Scan for the cell matching the given text and deliver its [X, Y] coordinate at center. 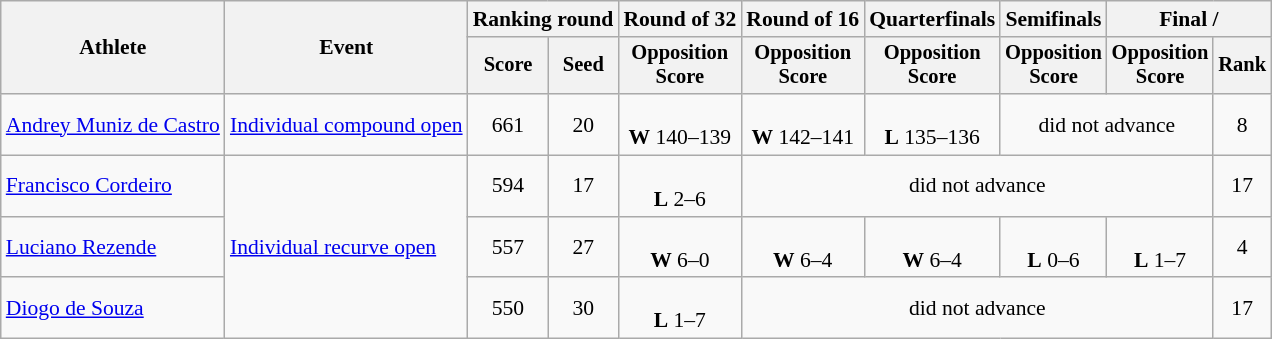
Francisco Cordeiro [113, 186]
L 0–6 [1054, 248]
Diogo de Souza [113, 308]
27 [583, 248]
20 [583, 124]
Round of 16 [802, 19]
W 142–141 [802, 124]
594 [508, 186]
550 [508, 308]
Final / [1189, 19]
W 140–139 [680, 124]
Athlete [113, 48]
557 [508, 248]
Score [508, 66]
661 [508, 124]
Quarterfinals [932, 19]
L 2–6 [680, 186]
Rank [1242, 66]
L 135–136 [932, 124]
Luciano Rezende [113, 248]
Seed [583, 66]
Individual recurve open [346, 248]
W 6–0 [680, 248]
Andrey Muniz de Castro [113, 124]
Round of 32 [680, 19]
Semifinals [1054, 19]
Event [346, 48]
4 [1242, 248]
8 [1242, 124]
Individual compound open [346, 124]
Ranking round [544, 19]
30 [583, 308]
